Extract the (X, Y) coordinate from the center of the cell holding the provided text.  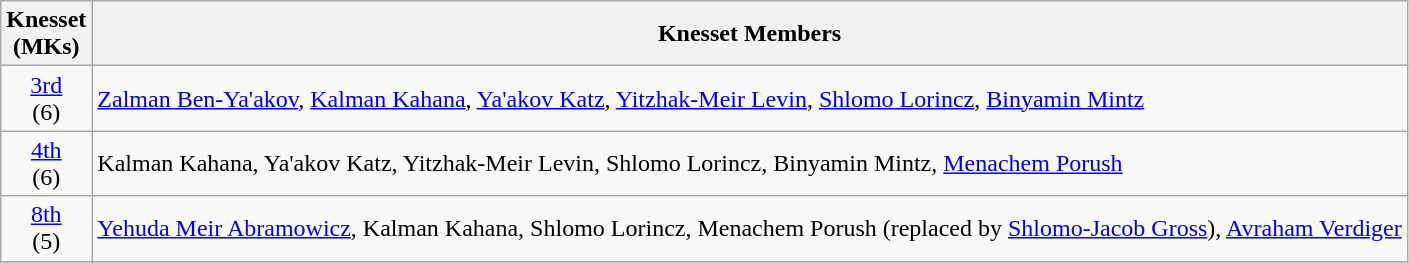
Yehuda Meir Abramowicz, Kalman Kahana, Shlomo Lorincz, Menachem Porush (replaced by Shlomo-Jacob Gross), Avraham Verdiger (750, 228)
Zalman Ben-Ya'akov, Kalman Kahana, Ya'akov Katz, Yitzhak-Meir Levin, Shlomo Lorincz, Binyamin Mintz (750, 98)
Knesset(MKs) (46, 34)
Knesset Members (750, 34)
3rd(6) (46, 98)
8th(5) (46, 228)
Kalman Kahana, Ya'akov Katz, Yitzhak-Meir Levin, Shlomo Lorincz, Binyamin Mintz, Menachem Porush (750, 164)
4th(6) (46, 164)
